Extract the [X, Y] coordinate from the center of the cell holding the provided text.  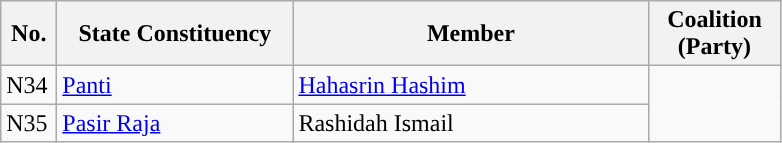
N35 [29, 123]
Rashidah Ismail [471, 123]
Coalition (Party) [714, 34]
N34 [29, 85]
Pasir Raja [175, 123]
Member [471, 34]
No. [29, 34]
State Constituency [175, 34]
Hahasrin Hashim [471, 85]
Panti [175, 85]
